For the text-containing cell, return its midpoint in [x, y] coordinate format. 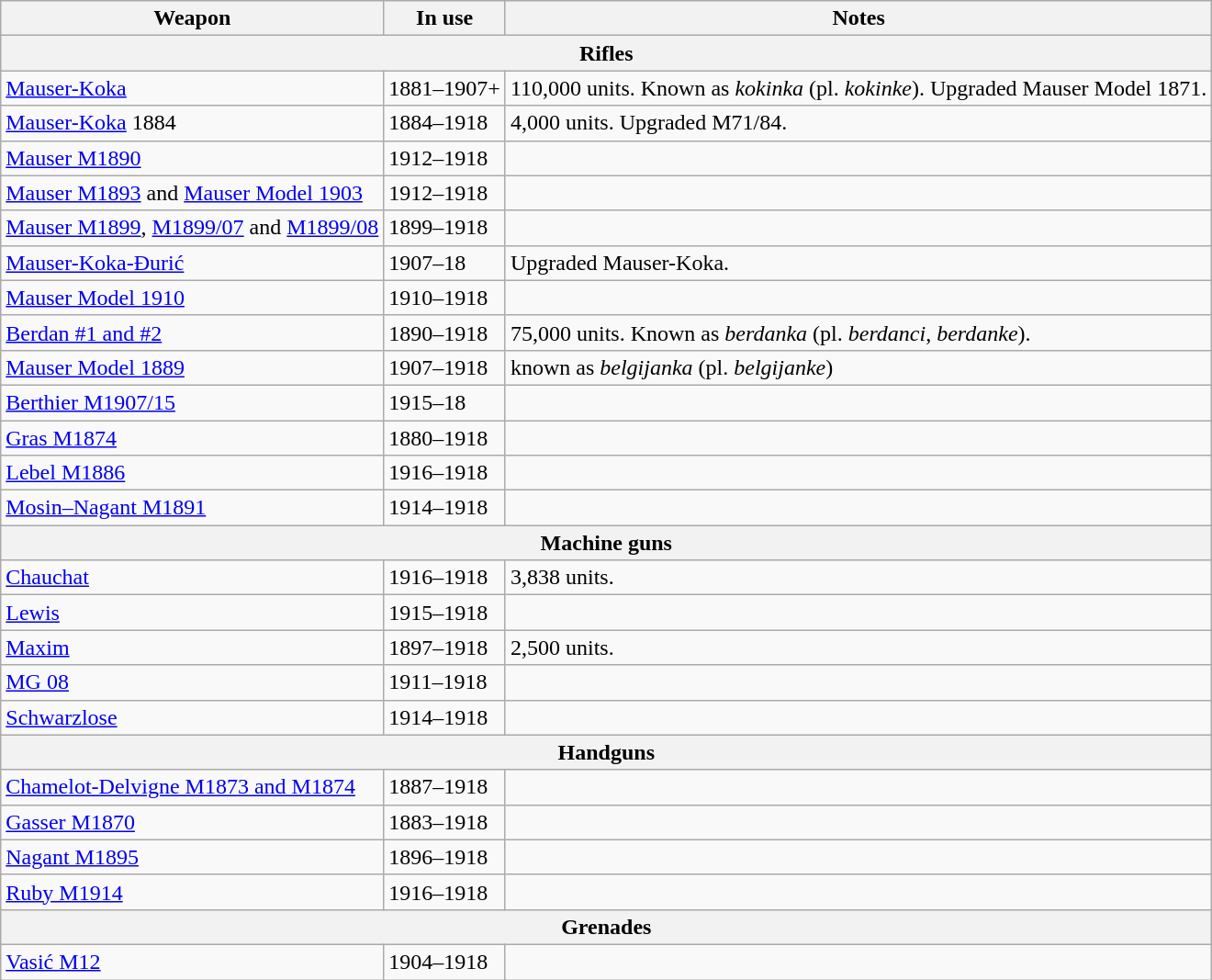
Mauser-Koka 1884 [193, 123]
Vasić M12 [193, 962]
Gasser M1870 [193, 822]
1890–1918 [444, 332]
1907–18 [444, 263]
Grenades [606, 927]
Gras M1874 [193, 438]
1881–1907+ [444, 88]
1907–1918 [444, 367]
Lewis [193, 613]
1880–1918 [444, 438]
1915–18 [444, 402]
Machine guns [606, 543]
Rifles [606, 53]
3,838 units. [858, 578]
Upgraded Mauser-Koka. [858, 263]
Handguns [606, 752]
75,000 units. Known as berdanka (pl. berdanci, berdanke). [858, 332]
known as belgijanka (pl. belgijanke) [858, 367]
1887–1918 [444, 787]
Mauser Model 1889 [193, 367]
1904–1918 [444, 962]
Mauser-Koka-Đurić [193, 263]
Berdan #1 and #2 [193, 332]
1896–1918 [444, 857]
4,000 units. Upgraded M71/84. [858, 123]
Berthier M1907/15 [193, 402]
2,500 units. [858, 648]
Chamelot-Delvigne M1873 and M1874 [193, 787]
In use [444, 18]
Maxim [193, 648]
1899–1918 [444, 228]
1911–1918 [444, 682]
Weapon [193, 18]
MG 08 [193, 682]
Chauchat [193, 578]
1883–1918 [444, 822]
Mosin–Nagant M1891 [193, 508]
Mauser M1899, M1899/07 and M1899/08 [193, 228]
Lebel M1886 [193, 473]
1897–1918 [444, 648]
1884–1918 [444, 123]
Ruby M1914 [193, 892]
110,000 units. Known as kokinka (pl. kokinke). Upgraded Mauser Model 1871. [858, 88]
Notes [858, 18]
Mauser Model 1910 [193, 298]
1915–1918 [444, 613]
1910–1918 [444, 298]
Schwarzlose [193, 717]
Mauser M1893 and Mauser Model 1903 [193, 193]
Mauser M1890 [193, 158]
Mauser-Koka [193, 88]
Nagant M1895 [193, 857]
